Identify which cell holds the provided text, then report its (x, y) central coordinate. 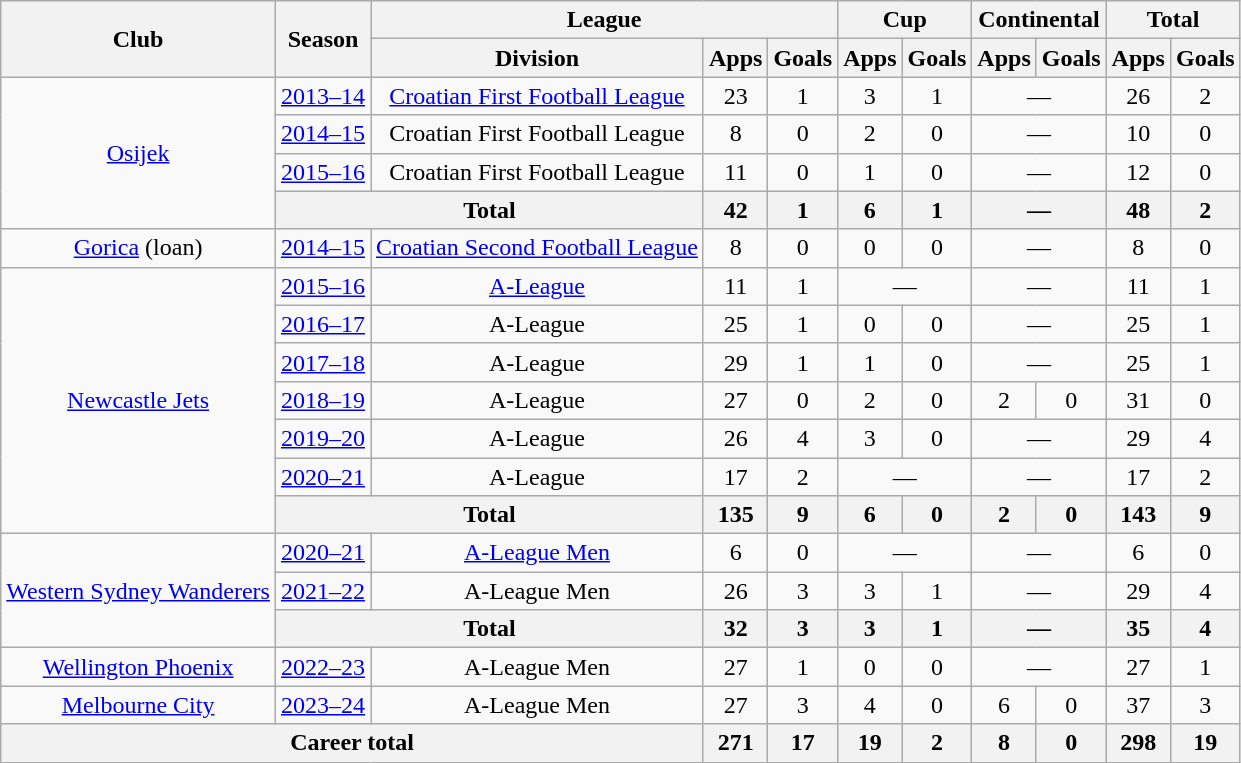
12 (1138, 172)
League (604, 20)
Continental (1039, 20)
Osijek (138, 153)
10 (1138, 134)
2022–23 (322, 667)
2017–18 (322, 362)
Division (536, 58)
48 (1138, 210)
2016–17 (322, 324)
2021–22 (322, 591)
Club (138, 39)
32 (735, 629)
Wellington Phoenix (138, 667)
Croatian Second Football League (536, 248)
271 (735, 743)
23 (735, 96)
135 (735, 515)
37 (1138, 705)
2019–20 (322, 438)
Western Sydney Wanderers (138, 591)
Career total (352, 743)
35 (1138, 629)
42 (735, 210)
143 (1138, 515)
Season (322, 39)
2013–14 (322, 96)
31 (1138, 400)
2023–24 (322, 705)
Melbourne City (138, 705)
298 (1138, 743)
Gorica (loan) (138, 248)
2018–19 (322, 400)
Newcastle Jets (138, 400)
Cup (905, 20)
